Return (x, y) of the center of cell containing provided text 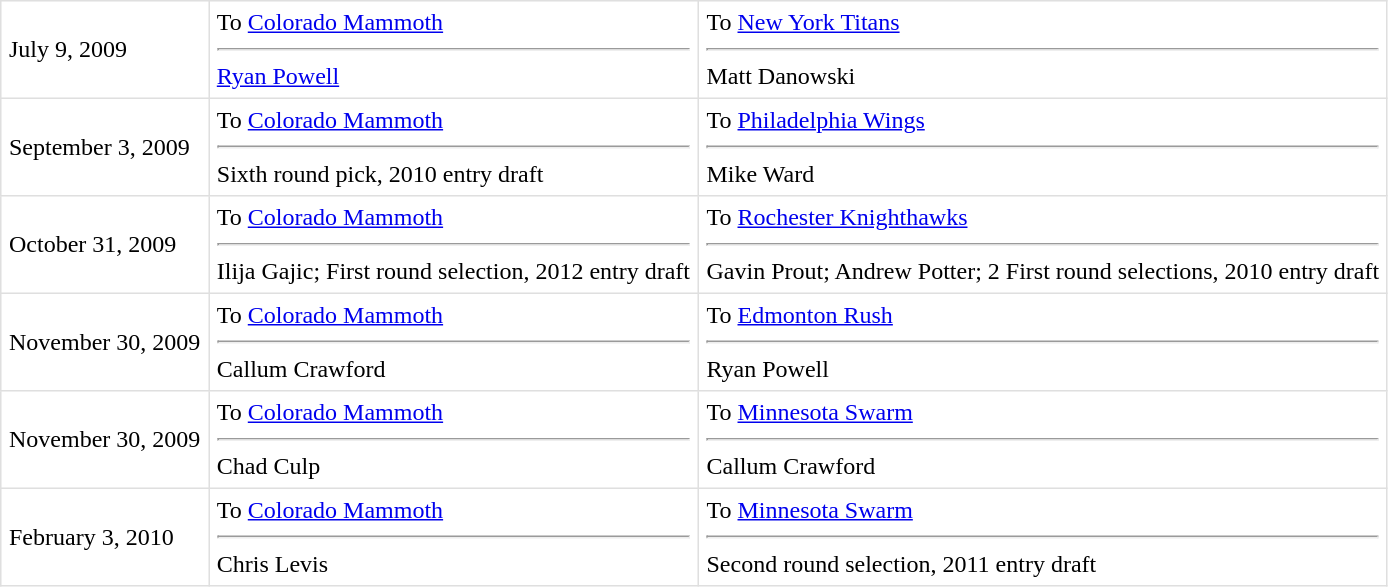
To Minnesota SwarmCallum Crawford (1042, 440)
To Rochester KnighthawksGavin Prout; Andrew Potter; 2 First round selections, 2010 entry draft (1042, 245)
To Colorado Mammoth Ilija Gajic; First round selection, 2012 entry draft (454, 245)
October 31, 2009 (105, 245)
To Minnesota SwarmSecond round selection, 2011 entry draft (1042, 537)
To Philadelphia WingsMike Ward (1042, 147)
To Colorado Mammoth Chris Levis (454, 537)
To Colorado Mammoth Chad Culp (454, 440)
September 3, 2009 (105, 147)
February 3, 2010 (105, 537)
To Edmonton RushRyan Powell (1042, 342)
To Colorado Mammoth Sixth round pick, 2010 entry draft (454, 147)
July 9, 2009 (105, 50)
To New York Titans Matt Danowski (1042, 50)
To Colorado Mammoth Callum Crawford (454, 342)
To Colorado MammothRyan Powell (454, 50)
